Find where the given text appears and provide that cell's center as [x, y] coordinate. 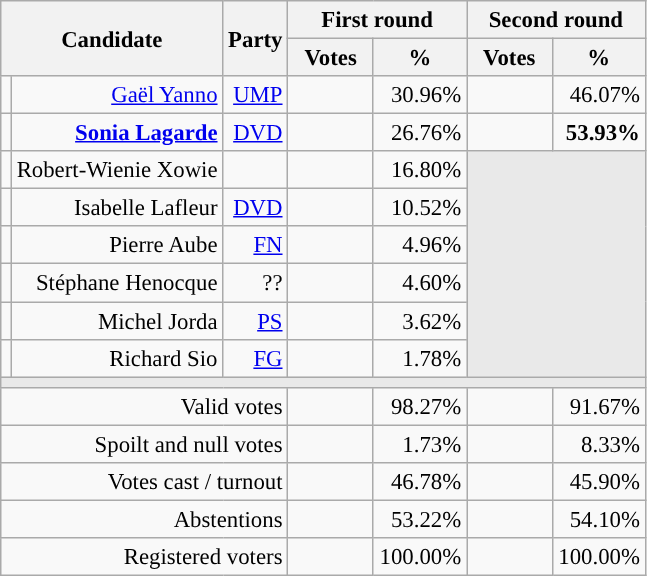
4.60% [420, 283]
Stéphane Henocque [116, 283]
4.96% [420, 245]
Pierre Aube [116, 245]
Robert-Wienie Xowie [116, 170]
Candidate [112, 38]
FN [256, 245]
98.27% [420, 406]
Richard Sio [116, 358]
8.33% [598, 444]
Michel Jorda [116, 321]
Second round [556, 20]
First round [378, 20]
Valid votes [144, 406]
Votes cast / turnout [144, 482]
53.22% [420, 519]
PS [256, 321]
Abstentions [144, 519]
Spoilt and null votes [144, 444]
91.67% [598, 406]
54.10% [598, 519]
3.62% [420, 321]
Isabelle Lafleur [116, 208]
53.93% [598, 133]
10.52% [420, 208]
FG [256, 358]
UMP [256, 95]
30.96% [420, 95]
1.73% [420, 444]
26.76% [420, 133]
16.80% [420, 170]
46.78% [420, 482]
Gaël Yanno [116, 95]
45.90% [598, 482]
?? [256, 283]
Sonia Lagarde [116, 133]
46.07% [598, 95]
Party [256, 38]
Registered voters [144, 557]
1.78% [420, 358]
